Output the (x, y) coordinate of the center of the cell containing the given text.  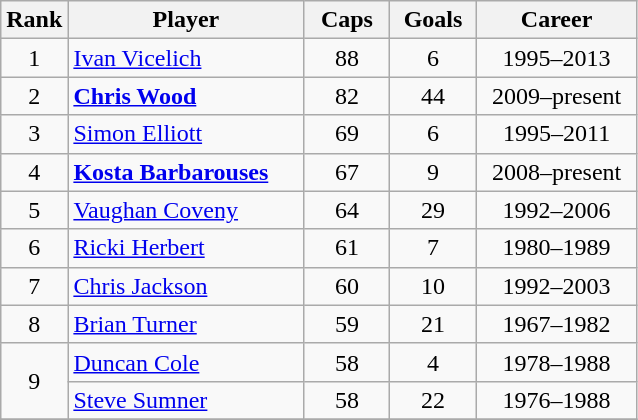
21 (433, 324)
44 (433, 96)
Rank (34, 20)
1976–1988 (556, 400)
88 (347, 58)
Kosta Barbarouses (186, 172)
2 (34, 96)
1995–2013 (556, 58)
1992–2006 (556, 210)
1980–1989 (556, 248)
Vaughan Coveny (186, 210)
64 (347, 210)
8 (34, 324)
Chris Jackson (186, 286)
1978–1988 (556, 362)
Brian Turner (186, 324)
5 (34, 210)
Player (186, 20)
82 (347, 96)
Simon Elliott (186, 134)
59 (347, 324)
1992–2003 (556, 286)
67 (347, 172)
22 (433, 400)
Career (556, 20)
10 (433, 286)
Caps (347, 20)
Duncan Cole (186, 362)
61 (347, 248)
3 (34, 134)
2008–present (556, 172)
Steve Sumner (186, 400)
1 (34, 58)
Chris Wood (186, 96)
Ricki Herbert (186, 248)
1995–2011 (556, 134)
29 (433, 210)
Ivan Vicelich (186, 58)
60 (347, 286)
2009–present (556, 96)
1967–1982 (556, 324)
Goals (433, 20)
69 (347, 134)
